Detect which cell encompasses the target text, then output its (X, Y) center coordinate. 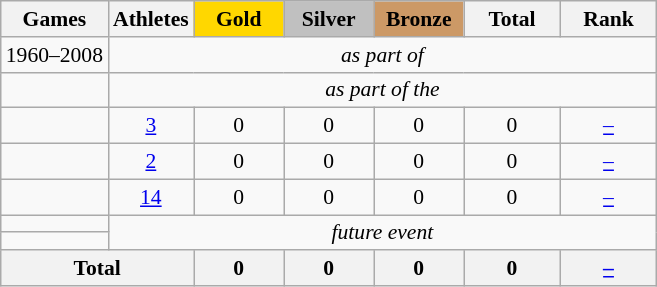
future event (382, 233)
Silver (329, 19)
1960–2008 (54, 55)
Games (54, 19)
2 (151, 162)
as part of (382, 55)
3 (151, 126)
Athletes (151, 19)
14 (151, 197)
Gold (239, 19)
Bronze (419, 19)
as part of the (382, 90)
Rank (608, 19)
